Return (x, y) of the center of cell containing provided text 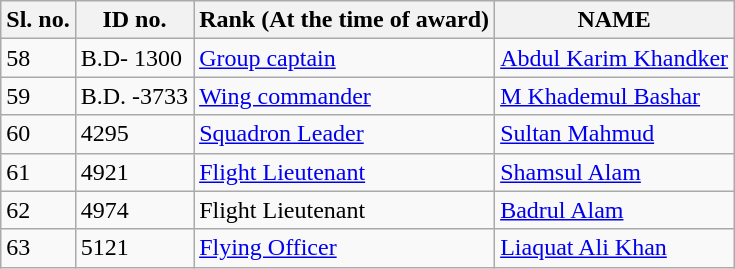
63 (38, 248)
58 (38, 58)
Wing commander (344, 96)
59 (38, 96)
62 (38, 210)
B.D- 1300 (134, 58)
4921 (134, 172)
5121 (134, 248)
NAME (614, 20)
Flying Officer (344, 248)
Abdul Karim Khandker (614, 58)
4295 (134, 134)
M Khademul Bashar (614, 96)
Sl. no. (38, 20)
Group captain (344, 58)
61 (38, 172)
Rank (At the time of award) (344, 20)
ID no. (134, 20)
Badrul Alam (614, 210)
Liaquat Ali Khan (614, 248)
B.D. -3733 (134, 96)
Squadron Leader (344, 134)
4974 (134, 210)
Shamsul Alam (614, 172)
Sultan Mahmud (614, 134)
60 (38, 134)
